From the cell containing the given text, extract its center point as (x, y) coordinate. 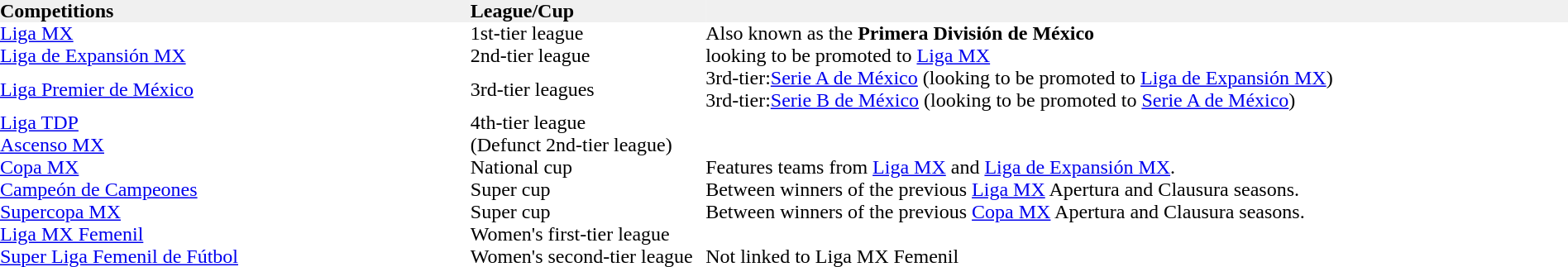
Liga de Expansión MX (235, 56)
3rd-tier leagues (588, 89)
(Defunct 2nd-tier league) (588, 145)
Liga MX Femenil (235, 235)
Features teams from Liga MX and Liga de Expansión MX. (1136, 167)
Ascenso MX (235, 145)
Liga Premier de México (235, 89)
4th-tier league (588, 122)
Campeón de Campeones (235, 190)
Between winners of the previous Liga MX Apertura and Clausura seasons. (1136, 190)
National cup (588, 167)
League/Cup (588, 12)
1st-tier league (588, 33)
Supercopa MX (235, 212)
Liga TDP (235, 122)
3rd-tier:Serie A de México (looking to be promoted to Liga de Expansión MX)3rd-tier:Serie B de México (looking to be promoted to Serie A de México) (1136, 89)
Between winners of the previous Copa MX Apertura and Clausura seasons. (1136, 212)
2nd-tier league (588, 56)
Also known as the Primera División de México (1136, 33)
Women's first-tier league (588, 235)
looking to be promoted to Liga MX (1136, 56)
Competitions (235, 12)
Liga MX (235, 33)
Copa MX (235, 167)
